Find where the given text appears and provide that cell's center as [X, Y] coordinate. 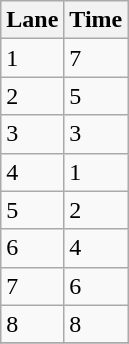
Time [96, 20]
Lane [32, 20]
